Return the [x, y] coordinate for the center point of the cell that contains the specified text.  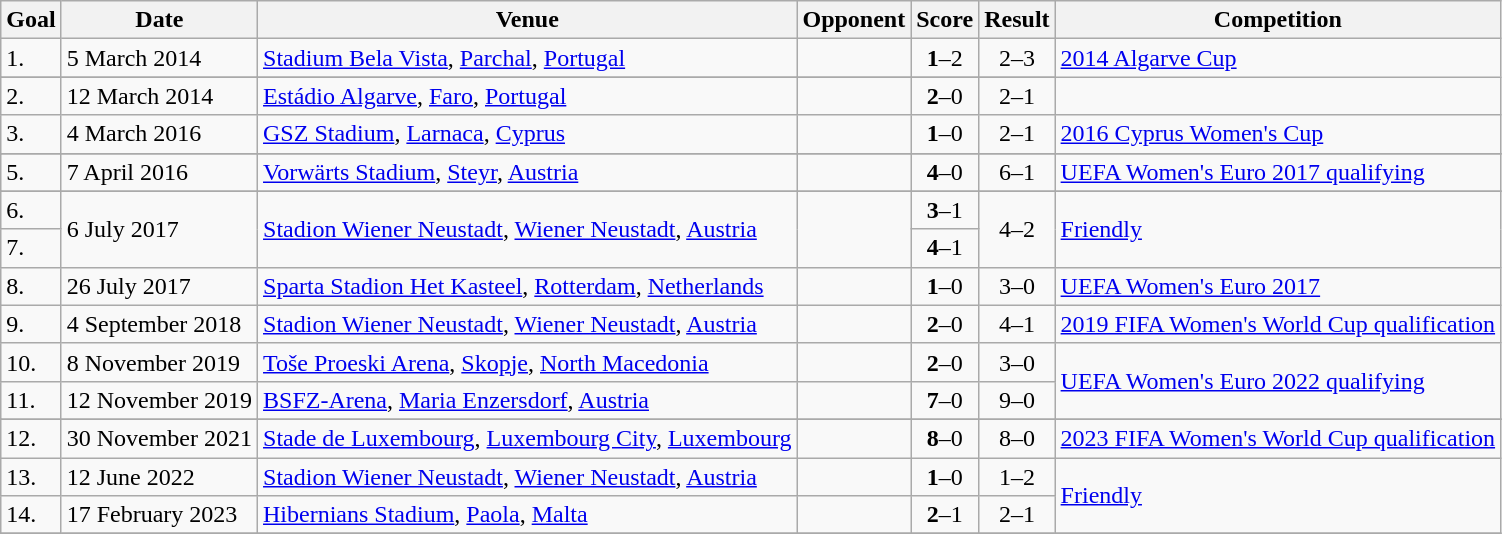
30 November 2021 [159, 438]
2. [31, 96]
7. [31, 248]
11. [31, 400]
2023 FIFA Women's World Cup qualification [1278, 438]
7–0 [945, 400]
2016 Cyprus Women's Cup [1278, 134]
1. [31, 58]
4 March 2016 [159, 134]
Date [159, 20]
2–3 [1017, 58]
17 February 2023 [159, 515]
Stade de Luxembourg, Luxembourg City, Luxembourg [528, 438]
9. [31, 324]
8 November 2019 [159, 362]
9–0 [1017, 400]
2014 Algarve Cup [1278, 58]
5 March 2014 [159, 58]
Venue [528, 20]
UEFA Women's Euro 2017 [1278, 286]
4–2 [1017, 229]
2019 FIFA Women's World Cup qualification [1278, 324]
6. [31, 210]
Competition [1278, 20]
Vorwärts Stadium, Steyr, Austria [528, 172]
12 June 2022 [159, 477]
12 November 2019 [159, 400]
Opponent [854, 20]
12 March 2014 [159, 96]
Hibernians Stadium, Paola, Malta [528, 515]
7 April 2016 [159, 172]
26 July 2017 [159, 286]
UEFA Women's Euro 2017 qualifying [1278, 172]
8. [31, 286]
Sparta Stadion Het Kasteel, Rotterdam, Netherlands [528, 286]
3. [31, 134]
BSFZ-Arena, Maria Enzersdorf, Austria [528, 400]
13. [31, 477]
Result [1017, 20]
6 July 2017 [159, 229]
UEFA Women's Euro 2022 qualifying [1278, 381]
4–0 [945, 172]
12. [31, 438]
6–1 [1017, 172]
GSZ Stadium, Larnaca, Cyprus [528, 134]
4 September 2018 [159, 324]
Toše Proeski Arena, Skopje, North Macedonia [528, 362]
Stadium Bela Vista, Parchal, Portugal [528, 58]
Goal [31, 20]
3–1 [945, 210]
Estádio Algarve, Faro, Portugal [528, 96]
14. [31, 515]
Score [945, 20]
5. [31, 172]
10. [31, 362]
